Detect which cell encompasses the target text, then output its [X, Y] center coordinate. 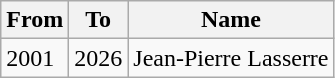
From [35, 20]
Name [231, 20]
To [98, 20]
2001 [35, 58]
Jean-Pierre Lasserre [231, 58]
2026 [98, 58]
